Determine the [X, Y] coordinate at the center of the cell enclosing the given text.  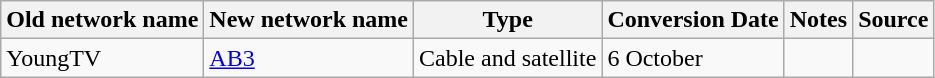
6 October [693, 58]
Conversion Date [693, 20]
Source [894, 20]
YoungTV [102, 58]
Cable and satellite [508, 58]
Type [508, 20]
AB3 [309, 58]
Old network name [102, 20]
Notes [818, 20]
New network name [309, 20]
